Scan for the cell matching the given text and deliver its (x, y) coordinate at center. 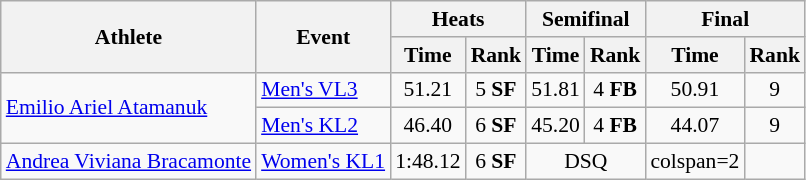
Final (725, 19)
Women's KL1 (323, 162)
DSQ (586, 162)
Event (323, 36)
5 SF (496, 90)
Men's VL3 (323, 90)
Emilio Ariel Atamanuk (128, 108)
44.07 (694, 126)
1:48.12 (428, 162)
Athlete (128, 36)
51.21 (428, 90)
Andrea Viviana Bracamonte (128, 162)
Semifinal (586, 19)
Heats (458, 19)
colspan=2 (694, 162)
Men's KL2 (323, 126)
45.20 (556, 126)
50.91 (694, 90)
51.81 (556, 90)
46.40 (428, 126)
